Detect which cell encompasses the target text, then output its [x, y] center coordinate. 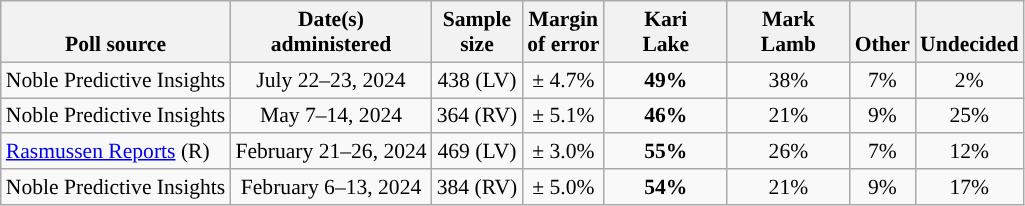
February 6–13, 2024 [330, 187]
55% [666, 152]
± 4.7% [563, 80]
54% [666, 187]
38% [788, 80]
2% [969, 80]
± 5.1% [563, 116]
Samplesize [478, 32]
± 3.0% [563, 152]
Date(s)administered [330, 32]
Rasmussen Reports (R) [116, 152]
46% [666, 116]
February 21–26, 2024 [330, 152]
438 (LV) [478, 80]
364 (RV) [478, 116]
July 22–23, 2024 [330, 80]
Poll source [116, 32]
± 5.0% [563, 187]
469 (LV) [478, 152]
384 (RV) [478, 187]
25% [969, 116]
26% [788, 152]
12% [969, 152]
May 7–14, 2024 [330, 116]
Undecided [969, 32]
Marginof error [563, 32]
49% [666, 80]
17% [969, 187]
Other [882, 32]
MarkLamb [788, 32]
KariLake [666, 32]
